For the text-containing cell, return its midpoint in [x, y] coordinate format. 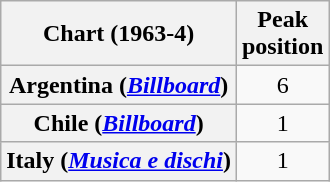
Peakposition [282, 34]
Chart (1963-4) [119, 34]
Argentina (Billboard) [119, 85]
Chile (Billboard) [119, 123]
Italy (Musica e dischi) [119, 161]
6 [282, 85]
